Identify which cell holds the provided text, then report its [x, y] central coordinate. 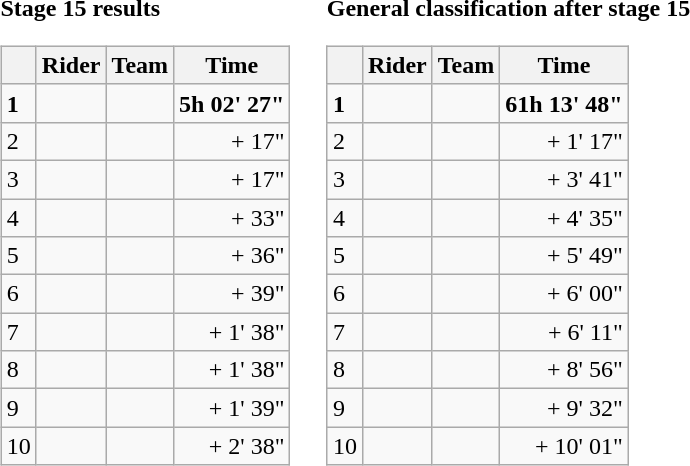
+ 36" [232, 256]
+ 3' 41" [564, 179]
+ 10' 01" [564, 446]
+ 9' 32" [564, 408]
+ 8' 56" [564, 370]
+ 2' 38" [232, 446]
5h 02' 27" [232, 103]
+ 5' 49" [564, 256]
+ 4' 35" [564, 217]
+ 33" [232, 217]
+ 1' 39" [232, 408]
+ 6' 00" [564, 294]
+ 39" [232, 294]
61h 13' 48" [564, 103]
+ 6' 11" [564, 332]
+ 1' 17" [564, 141]
